Determine the (X, Y) coordinate at the center of the cell enclosing the given text.  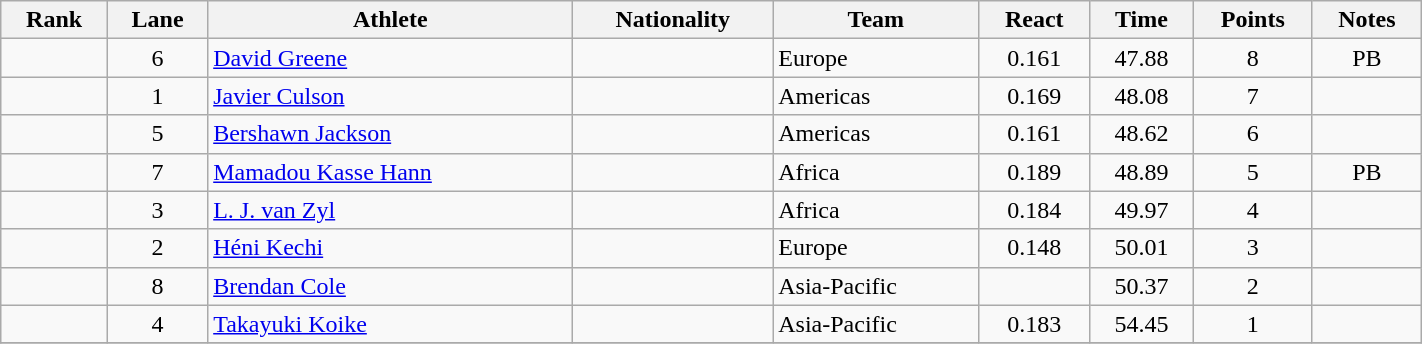
Mamadou Kasse Hann (390, 172)
Javier Culson (390, 96)
David Greene (390, 58)
React (1034, 20)
47.88 (1142, 58)
48.89 (1142, 172)
0.169 (1034, 96)
Time (1142, 20)
49.97 (1142, 210)
48.08 (1142, 96)
Points (1252, 20)
50.01 (1142, 248)
0.184 (1034, 210)
Takayuki Koike (390, 324)
Bershawn Jackson (390, 134)
Brendan Cole (390, 286)
Nationality (673, 20)
L. J. van Zyl (390, 210)
0.189 (1034, 172)
Rank (54, 20)
50.37 (1142, 286)
Athlete (390, 20)
54.45 (1142, 324)
0.183 (1034, 324)
Team (876, 20)
0.148 (1034, 248)
Héni Kechi (390, 248)
48.62 (1142, 134)
Lane (157, 20)
Notes (1366, 20)
